Identify which cell holds the provided text, then report its (x, y) central coordinate. 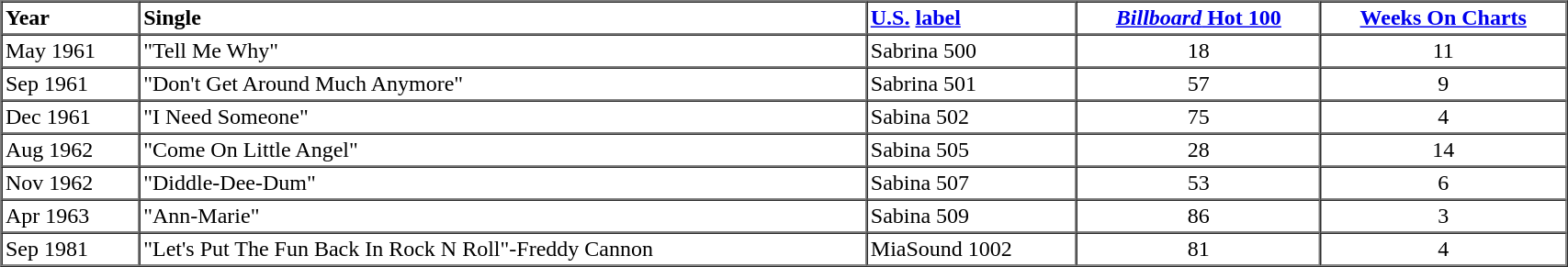
Sep 1961 (71, 84)
"Tell Me Why" (503, 51)
9 (1444, 84)
U.S. label (972, 18)
"Don't Get Around Much Anymore" (503, 84)
May 1961 (71, 51)
Sep 1981 (71, 250)
Dec 1961 (71, 117)
11 (1444, 51)
3 (1444, 217)
6 (1444, 184)
Year (71, 18)
"I Need Someone" (503, 117)
Aug 1962 (71, 150)
18 (1198, 51)
Weeks On Charts (1444, 18)
"Diddle-Dee-Dum" (503, 184)
Sabina 505 (972, 150)
Sabina 502 (972, 117)
Sabrina 501 (972, 84)
Billboard Hot 100 (1198, 18)
57 (1198, 84)
Single (503, 18)
53 (1198, 184)
"Let's Put The Fun Back In Rock N Roll"-Freddy Cannon (503, 250)
Sabrina 500 (972, 51)
28 (1198, 150)
75 (1198, 117)
86 (1198, 217)
MiaSound 1002 (972, 250)
"Ann-Marie" (503, 217)
Sabina 507 (972, 184)
Nov 1962 (71, 184)
14 (1444, 150)
81 (1198, 250)
Apr 1963 (71, 217)
Sabina 509 (972, 217)
"Come On Little Angel" (503, 150)
